Scan for the cell matching the given text and deliver its [X, Y] coordinate at center. 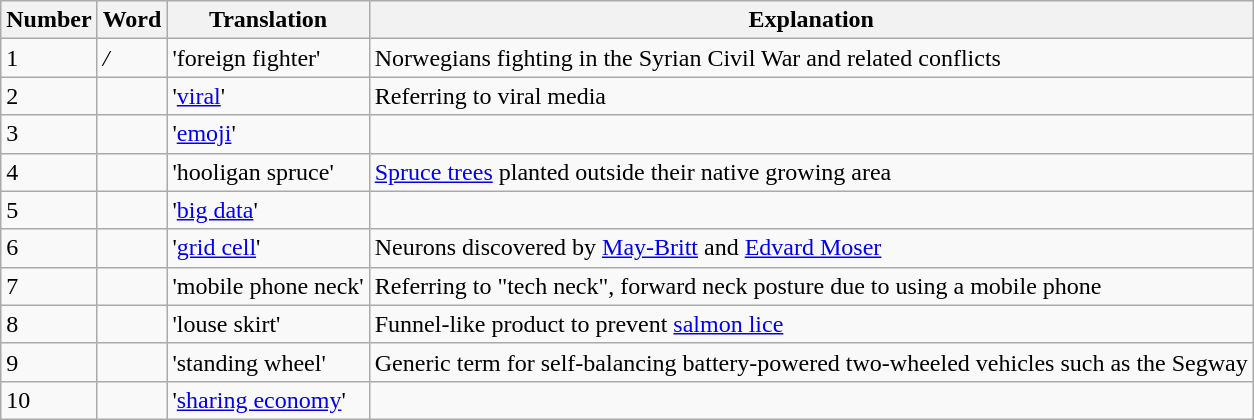
'mobile phone neck' [268, 286]
7 [49, 286]
1 [49, 58]
9 [49, 362]
'big data' [268, 210]
Referring to "tech neck", forward neck posture due to using a mobile phone [811, 286]
Translation [268, 20]
Referring to viral media [811, 96]
6 [49, 248]
'viral' [268, 96]
Neurons discovered by May-Britt and Edvard Moser [811, 248]
'foreign fighter' [268, 58]
/ [132, 58]
3 [49, 134]
10 [49, 400]
'emoji' [268, 134]
Spruce trees planted outside their native growing area [811, 172]
'hooligan spruce' [268, 172]
Funnel-like product to prevent salmon lice [811, 324]
2 [49, 96]
'grid cell' [268, 248]
'louse skirt' [268, 324]
Explanation [811, 20]
4 [49, 172]
8 [49, 324]
Generic term for self-balancing battery-powered two-wheeled vehicles such as the Segway [811, 362]
Norwegians fighting in the Syrian Civil War and related conflicts [811, 58]
Number [49, 20]
Word [132, 20]
'sharing economy' [268, 400]
5 [49, 210]
'standing wheel' [268, 362]
